Locate the cell with the specified text and output its [x, y] center coordinate. 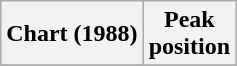
Chart (1988) [72, 34]
Peakposition [189, 34]
